From the cell containing the given text, extract its center point as (x, y) coordinate. 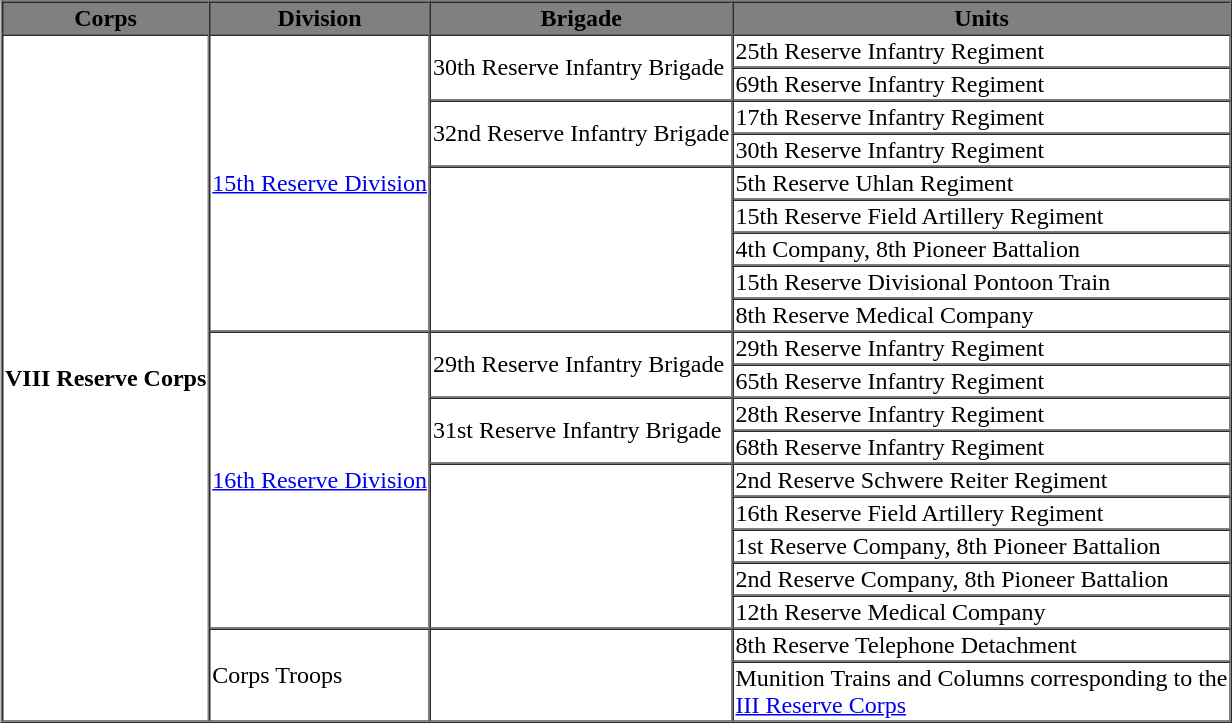
Division (320, 18)
2nd Reserve Schwere Reiter Regiment (981, 480)
69th Reserve Infantry Regiment (981, 84)
8th Reserve Telephone Detachment (981, 644)
Munition Trains and Columns corresponding to theIII Reserve Corps (981, 692)
Corps (106, 18)
12th Reserve Medical Company (981, 612)
15th Reserve Field Artillery Regiment (981, 216)
Brigade (582, 18)
5th Reserve Uhlan Regiment (981, 182)
15th Reserve Divisional Pontoon Train (981, 282)
32nd Reserve Infantry Brigade (582, 133)
2nd Reserve Company, 8th Pioneer Battalion (981, 578)
25th Reserve Infantry Regiment (981, 50)
31st Reserve Infantry Brigade (582, 431)
15th Reserve Division (320, 182)
Corps Troops (320, 674)
Units (981, 18)
29th Reserve Infantry Brigade (582, 365)
65th Reserve Infantry Regiment (981, 380)
16th Reserve Field Artillery Regiment (981, 512)
8th Reserve Medical Company (981, 314)
68th Reserve Infantry Regiment (981, 446)
29th Reserve Infantry Regiment (981, 348)
28th Reserve Infantry Regiment (981, 414)
1st Reserve Company, 8th Pioneer Battalion (981, 546)
VIII Reserve Corps (106, 378)
17th Reserve Infantry Regiment (981, 116)
30th Reserve Infantry Regiment (981, 150)
30th Reserve Infantry Brigade (582, 67)
16th Reserve Division (320, 480)
4th Company, 8th Pioneer Battalion (981, 248)
